Extract the (X, Y) coordinate from the center of the cell holding the provided text.  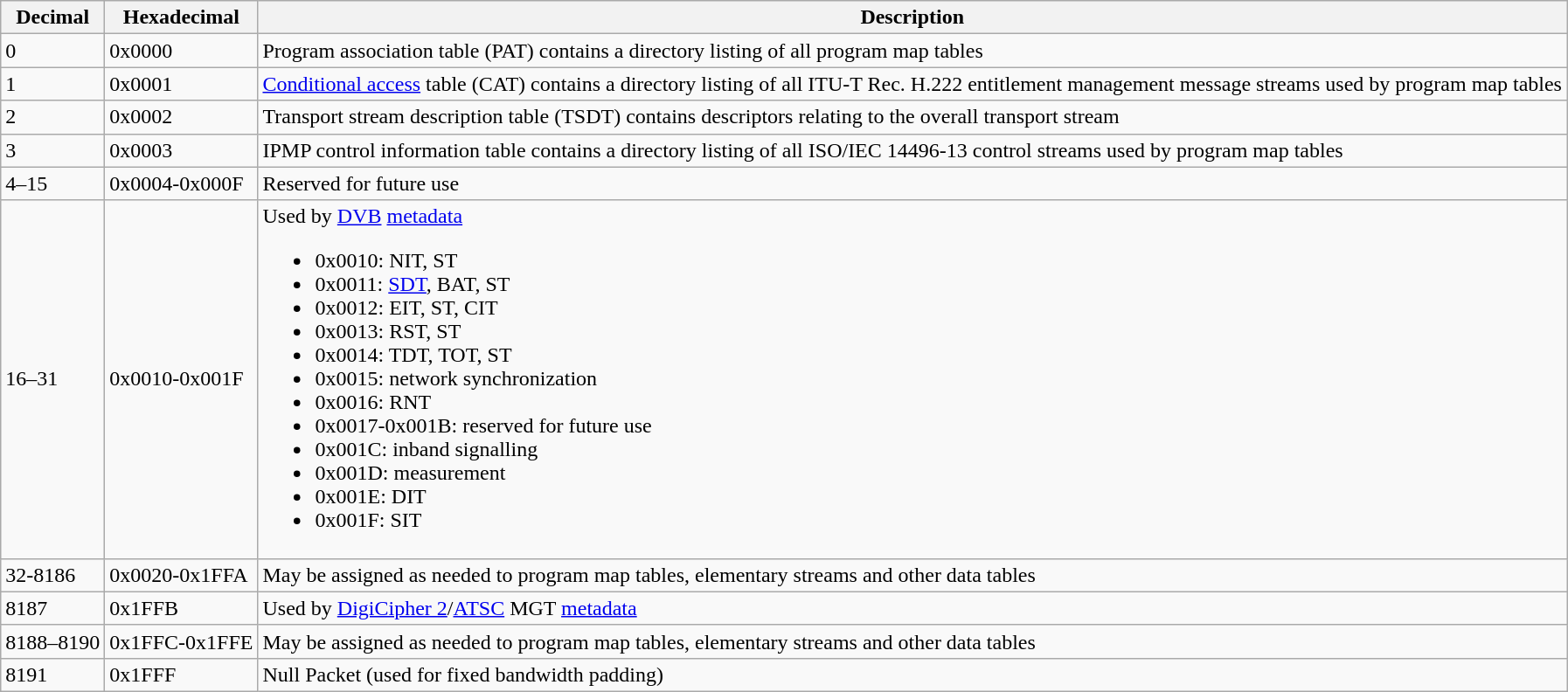
0 (52, 51)
0x0001 (182, 84)
0x0020-0x1FFA (182, 575)
0x0004-0x000F (182, 183)
8191 (52, 675)
Program association table (PAT) contains a directory listing of all program map tables (912, 51)
Conditional access table (CAT) contains a directory listing of all ITU-T Rec. H.222 entitlement management message streams used by program map tables (912, 84)
Decimal (52, 17)
0x1FFF (182, 675)
Transport stream description table (TSDT) contains descriptors relating to the overall transport stream (912, 117)
Null Packet (used for fixed bandwidth padding) (912, 675)
IPMP control information table contains a directory listing of all ISO/IEC 14496-13 control streams used by program map tables (912, 150)
0x0003 (182, 150)
Hexadecimal (182, 17)
8187 (52, 608)
32-8186 (52, 575)
Used by DigiCipher 2/ATSC MGT metadata (912, 608)
3 (52, 150)
0x0002 (182, 117)
1 (52, 84)
2 (52, 117)
16–31 (52, 379)
0x0000 (182, 51)
Reserved for future use (912, 183)
0x1FFC-0x1FFE (182, 641)
Description (912, 17)
8188–8190 (52, 641)
0x0010-0x001F (182, 379)
0x1FFB (182, 608)
4–15 (52, 183)
